Extract the (x, y) coordinate from the center of the cell holding the provided text.  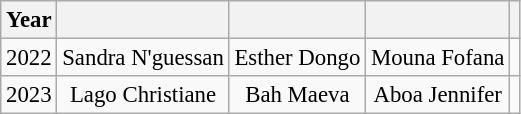
Mouna Fofana (438, 58)
Aboa Jennifer (438, 95)
Bah Maeva (298, 95)
Lago Christiane (143, 95)
2022 (29, 58)
2023 (29, 95)
Sandra N'guessan (143, 58)
Year (29, 20)
Esther Dongo (298, 58)
